Detect which cell encompasses the target text, then output its (x, y) center coordinate. 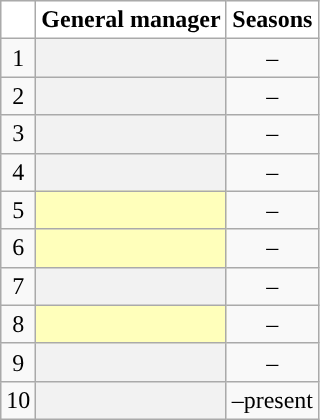
1 (18, 58)
7 (18, 286)
5 (18, 210)
–present (272, 400)
General manager (131, 20)
2 (18, 96)
6 (18, 248)
Seasons (272, 20)
8 (18, 324)
3 (18, 134)
4 (18, 172)
9 (18, 362)
10 (18, 400)
